From the cell containing the given text, extract its center point as (X, Y) coordinate. 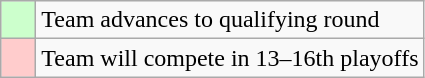
Team advances to qualifying round (230, 20)
Team will compete in 13–16th playoffs (230, 58)
